Determine the (x, y) coordinate at the center of the cell enclosing the given text.  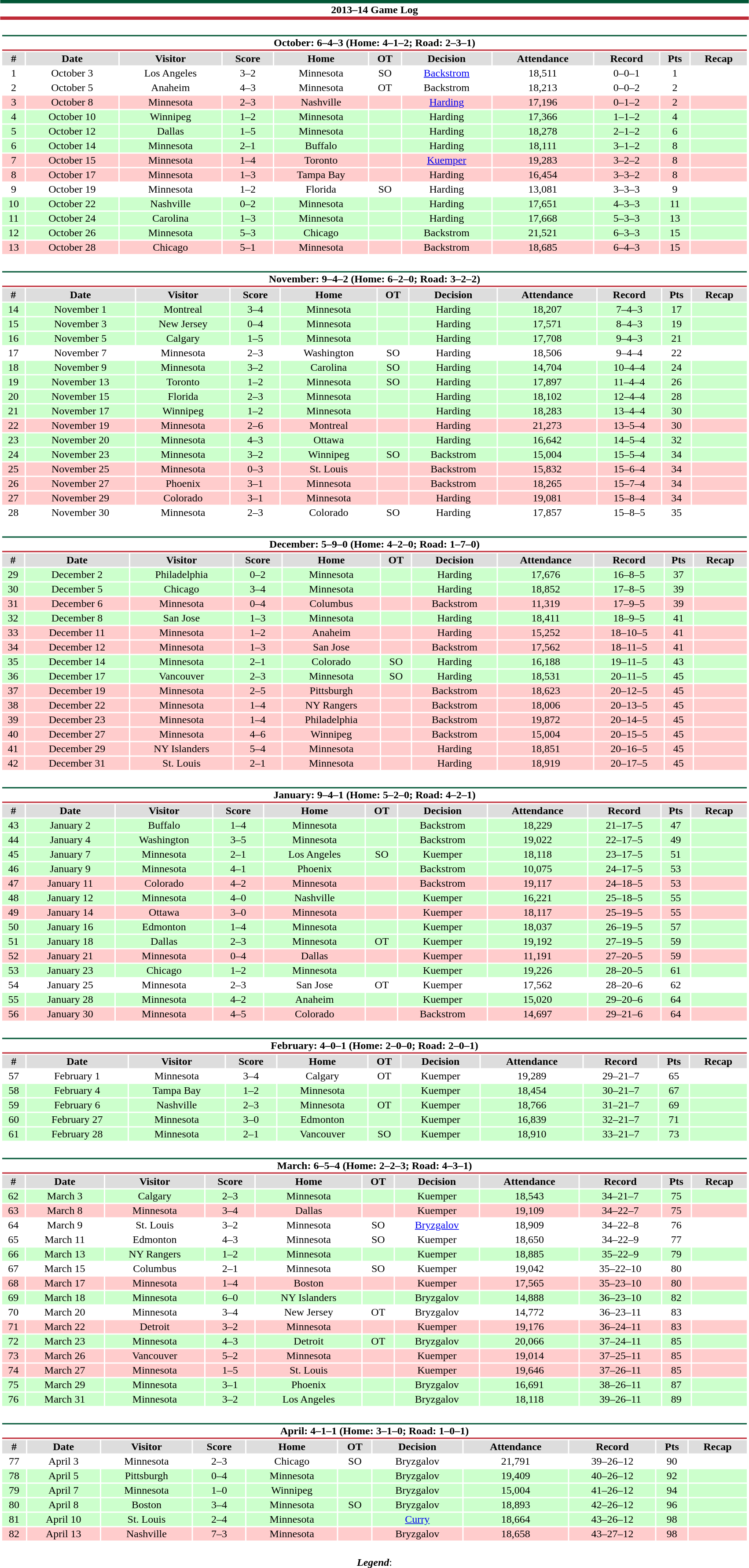
March 26 (64, 1356)
58 (14, 1090)
14 (13, 309)
19,081 (547, 498)
November: 9–4–2 (Home: 6–2–0; Road: 3–2–2) (374, 279)
October 17 (72, 175)
November 25 (80, 469)
February 1 (77, 1076)
23–17–5 (624, 855)
12–4–4 (629, 396)
November 29 (80, 498)
37–24–11 (620, 1341)
October 3 (72, 73)
20–17–5 (629, 763)
54 (13, 985)
34–21–7 (620, 1196)
18 (13, 367)
19,014 (529, 1356)
November 7 (80, 353)
December 23 (77, 720)
24–18–5 (624, 884)
January 21 (70, 956)
18,885 (529, 1254)
4–5 (238, 1014)
October 15 (72, 161)
5–1 (247, 248)
34–22–8 (620, 1225)
18,543 (529, 1196)
14,888 (529, 1298)
January 23 (70, 971)
18,919 (546, 763)
18,531 (546, 676)
15,020 (538, 1000)
35–23–10 (620, 1283)
January 12 (70, 898)
18,207 (547, 309)
14,697 (538, 1014)
29–20–6 (624, 1000)
18,006 (546, 705)
January 7 (70, 855)
December 12 (77, 647)
38–26–11 (620, 1385)
20–14–5 (629, 720)
December 22 (77, 705)
12 (13, 233)
18,766 (532, 1105)
3–3–3 (627, 190)
March 27 (64, 1370)
November 15 (80, 396)
19,289 (532, 1076)
21,273 (547, 425)
90 (672, 1462)
17,366 (543, 117)
3–2–2 (627, 161)
35–22–9 (620, 1254)
November 5 (80, 338)
January 9 (70, 869)
33–21–7 (620, 1134)
94 (672, 1491)
April 8 (63, 1505)
18,213 (543, 88)
16 (13, 338)
9–4–4 (629, 353)
10–4–4 (629, 367)
10,075 (538, 869)
11,191 (538, 956)
16,221 (538, 898)
31 (13, 604)
4–3–3 (627, 204)
April: 4–1–1 (Home: 3–1–0; Road: 1–0–1) (374, 1431)
January: 9–4–1 (Home: 5–2–0; Road: 4–2–1) (374, 795)
January 11 (70, 884)
21,521 (543, 233)
18,893 (516, 1505)
2–4 (219, 1520)
20–12–5 (629, 691)
17,651 (543, 204)
January 30 (70, 1014)
February 28 (77, 1134)
18,664 (516, 1520)
October 14 (72, 146)
10 (13, 204)
60 (14, 1119)
18,650 (529, 1240)
April 3 (63, 1462)
February: 4–0–1 (Home: 2–0–0; Road: 2–0–1) (374, 1046)
March 20 (64, 1312)
16,454 (543, 175)
December 6 (77, 604)
32–21–7 (620, 1119)
19,176 (529, 1327)
18–10–5 (629, 633)
March 22 (64, 1327)
14,772 (529, 1312)
24–17–5 (624, 869)
19,646 (529, 1370)
18,411 (546, 618)
March 9 (64, 1225)
October 26 (72, 233)
April 10 (63, 1520)
March 17 (64, 1283)
16,642 (547, 440)
74 (13, 1370)
27–19–5 (624, 942)
18,909 (529, 1225)
15–8–5 (629, 512)
19,022 (538, 840)
December: 5–9–0 (Home: 4–2–0; Road: 1–7–0) (374, 545)
36–23–10 (620, 1298)
81 (14, 1520)
6–3–3 (627, 233)
March 11 (64, 1240)
19,117 (538, 884)
25–18–5 (624, 898)
1–0 (219, 1491)
December 27 (77, 734)
2–5 (258, 691)
50 (13, 927)
3 (13, 102)
18,037 (538, 927)
87 (676, 1385)
7–3 (219, 1534)
78 (14, 1476)
January 14 (70, 913)
March 18 (64, 1298)
18,852 (546, 589)
November 1 (80, 309)
48 (13, 898)
October 5 (72, 88)
March 8 (64, 1211)
November 27 (80, 483)
18,685 (543, 248)
5 (13, 132)
27 (13, 498)
34–22–7 (620, 1211)
19–11–5 (629, 662)
43–27–12 (613, 1534)
April 5 (63, 1476)
19,192 (538, 942)
18,265 (547, 483)
16,691 (529, 1385)
19,042 (529, 1269)
6–0 (230, 1298)
19,109 (529, 1211)
March: 6–5–4 (Home: 2–2–3; Road: 4–3–1) (374, 1166)
16,839 (532, 1119)
18,910 (532, 1134)
14–5–4 (629, 440)
November 3 (80, 324)
20 (13, 396)
46 (13, 869)
38 (13, 705)
November 13 (80, 382)
6–4–3 (627, 248)
December 14 (77, 662)
2–1–2 (627, 132)
December 19 (77, 691)
14,704 (547, 367)
29–21–6 (624, 1014)
17–8–5 (629, 589)
January 18 (70, 942)
18,117 (538, 913)
7 (13, 161)
36–24–11 (620, 1327)
63 (13, 1211)
72 (13, 1341)
18,111 (543, 146)
15–5–4 (629, 454)
18,511 (543, 73)
18,851 (546, 749)
3–3–2 (627, 175)
42 (13, 763)
20,066 (529, 1341)
4–6 (258, 734)
33 (13, 633)
52 (13, 956)
18,454 (532, 1090)
October 22 (72, 204)
October: 6–4–3 (Home: 4–1–2; Road: 2–3–1) (374, 43)
January 16 (70, 927)
December 8 (77, 618)
30–21–7 (620, 1090)
17,668 (543, 219)
34–22–9 (620, 1240)
October 8 (72, 102)
October 28 (72, 248)
19,409 (516, 1476)
15–7–4 (629, 483)
December 11 (77, 633)
April 7 (63, 1491)
February 27 (77, 1119)
11–4–4 (629, 382)
March 3 (64, 1196)
41–26–12 (613, 1491)
3–1–2 (627, 146)
28–20–5 (624, 971)
18–9–5 (629, 618)
January 28 (70, 1000)
January 2 (70, 826)
17,565 (529, 1283)
22–17–5 (624, 840)
18,278 (543, 132)
16–8–5 (629, 575)
March 29 (64, 1385)
March 23 (64, 1341)
4–1 (238, 869)
17,571 (547, 324)
17,676 (546, 575)
7–4–3 (629, 309)
0–3 (255, 469)
Curry (417, 1520)
39–26–12 (613, 1462)
March 13 (64, 1254)
17,897 (547, 382)
5–3–3 (627, 219)
February 6 (77, 1105)
0–1–2 (627, 102)
October 12 (72, 132)
October 19 (72, 190)
19,226 (538, 971)
13–5–4 (629, 425)
66 (13, 1254)
20–13–5 (629, 705)
18,229 (538, 826)
November 23 (80, 454)
15–8–4 (629, 498)
18,283 (547, 411)
February 4 (77, 1090)
3–5 (238, 840)
2013–14 Game Log (374, 10)
5–3 (247, 233)
December 2 (77, 575)
15,252 (546, 633)
96 (672, 1505)
1–1–2 (627, 117)
18,506 (547, 353)
November 20 (80, 440)
40 (13, 734)
29–21–7 (620, 1076)
0–0–2 (627, 88)
5–4 (258, 749)
October 10 (72, 117)
35–22–10 (620, 1269)
20–15–5 (629, 734)
43–26–12 (613, 1520)
26–19–5 (624, 927)
25–19–5 (624, 913)
2–6 (255, 425)
89 (676, 1399)
17,708 (547, 338)
44 (13, 840)
18–11–5 (629, 647)
21,791 (516, 1462)
68 (13, 1283)
19,283 (543, 161)
19,872 (546, 720)
17–9–5 (629, 604)
January 25 (70, 985)
42–26–12 (613, 1505)
0–0–1 (627, 73)
29 (13, 575)
17,857 (547, 512)
November 9 (80, 367)
20–16–5 (629, 749)
18,102 (547, 396)
36–23–11 (620, 1312)
37–25–11 (620, 1356)
92 (672, 1476)
13–4–4 (629, 411)
18,658 (516, 1534)
March 31 (64, 1399)
16,188 (546, 662)
18,623 (546, 691)
25 (13, 469)
December 31 (77, 763)
5–2 (230, 1356)
December 5 (77, 589)
13,081 (543, 190)
23 (13, 440)
March 15 (64, 1269)
4–0 (238, 898)
20–11–5 (629, 676)
27–20–5 (624, 956)
9–4–3 (629, 338)
November 19 (80, 425)
37–26–11 (620, 1370)
December 29 (77, 749)
15,832 (547, 469)
October 24 (72, 219)
November 17 (80, 411)
8–4–3 (629, 324)
31–21–7 (620, 1105)
17,196 (543, 102)
21–17–5 (624, 826)
April 13 (63, 1534)
11,319 (546, 604)
39–26–11 (620, 1399)
December 17 (77, 676)
40–26–12 (613, 1476)
November 30 (80, 512)
15–6–4 (629, 469)
70 (13, 1312)
28–20–6 (624, 985)
January 4 (70, 840)
36 (13, 676)
56 (13, 1014)
